Return [x, y] of the center of cell containing provided text 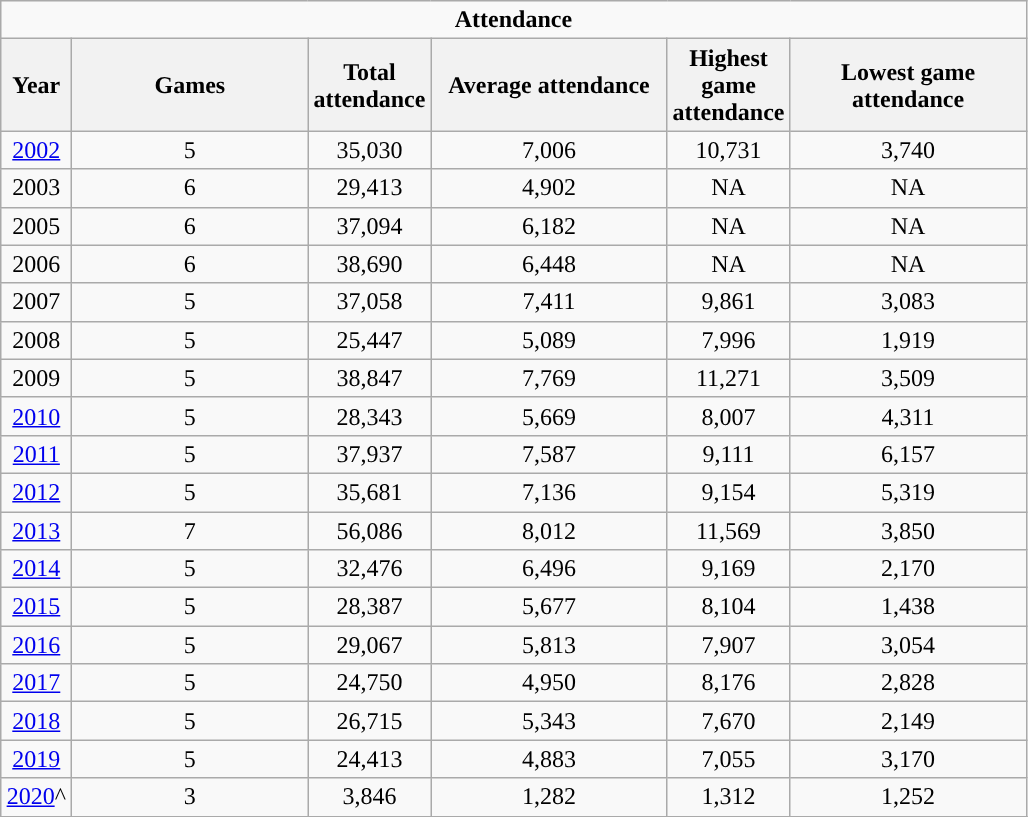
7,055 [728, 759]
3,170 [908, 759]
32,476 [370, 569]
9,861 [728, 302]
2010 [36, 416]
3,509 [908, 378]
7,670 [728, 721]
6,182 [549, 226]
2007 [36, 302]
8,012 [549, 531]
9,169 [728, 569]
Total attendance [370, 85]
7,587 [549, 454]
7,996 [728, 340]
35,030 [370, 150]
2012 [36, 492]
5,343 [549, 721]
7,006 [549, 150]
4,950 [549, 683]
5,319 [908, 492]
26,715 [370, 721]
2,149 [908, 721]
24,413 [370, 759]
2003 [36, 188]
4,902 [549, 188]
1,438 [908, 607]
5,089 [549, 340]
Year [36, 85]
2013 [36, 531]
Highest game attendance [728, 85]
24,750 [370, 683]
2017 [36, 683]
Games [190, 85]
9,154 [728, 492]
2018 [36, 721]
2019 [36, 759]
6,496 [549, 569]
25,447 [370, 340]
Attendance [514, 20]
11,569 [728, 531]
2,170 [908, 569]
2,828 [908, 683]
2008 [36, 340]
29,067 [370, 645]
37,094 [370, 226]
7,411 [549, 302]
9,111 [728, 454]
56,086 [370, 531]
28,343 [370, 416]
8,104 [728, 607]
2009 [36, 378]
1,252 [908, 797]
4,311 [908, 416]
3 [190, 797]
3,740 [908, 150]
1,919 [908, 340]
3,850 [908, 531]
10,731 [728, 150]
3,083 [908, 302]
6,448 [549, 264]
2020^ [36, 797]
5,813 [549, 645]
1,282 [549, 797]
37,058 [370, 302]
4,883 [549, 759]
7,769 [549, 378]
2014 [36, 569]
3,054 [908, 645]
29,413 [370, 188]
35,681 [370, 492]
1,312 [728, 797]
11,271 [728, 378]
5,669 [549, 416]
2002 [36, 150]
7,136 [549, 492]
2005 [36, 226]
8,007 [728, 416]
Lowest game attendance [908, 85]
6,157 [908, 454]
38,847 [370, 378]
5,677 [549, 607]
2016 [36, 645]
Average attendance [549, 85]
7,907 [728, 645]
8,176 [728, 683]
38,690 [370, 264]
37,937 [370, 454]
2011 [36, 454]
2015 [36, 607]
7 [190, 531]
3,846 [370, 797]
2006 [36, 264]
28,387 [370, 607]
